Provide the [x, y] coordinate of the cell's center where the given text is located.  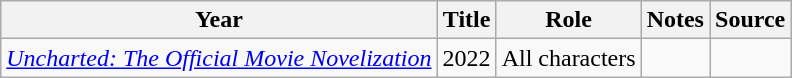
Notes [675, 20]
Source [750, 20]
All characters [568, 58]
Uncharted: The Official Movie Novelization [219, 58]
2022 [466, 58]
Role [568, 20]
Title [466, 20]
Year [219, 20]
